Capture the cell that displays the provided text and extract its (x, y) central coordinate. 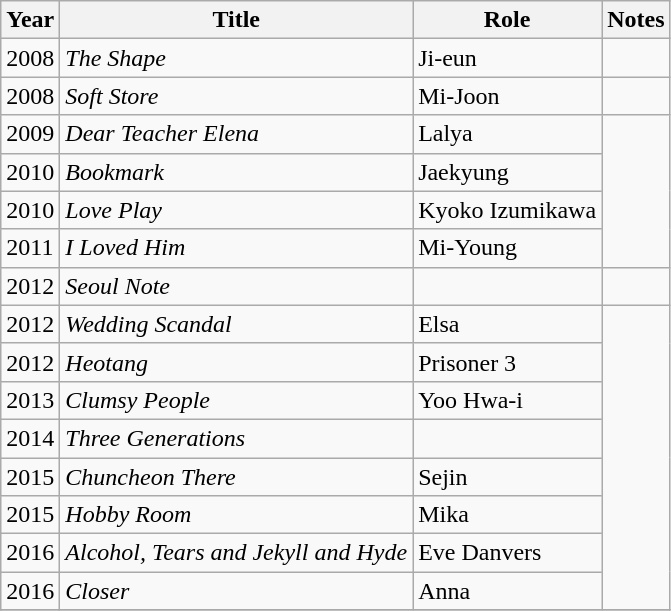
Jaekyung (508, 172)
2011 (30, 248)
Mi-Young (508, 248)
Alcohol, Tears and Jekyll and Hyde (236, 553)
Dear Teacher Elena (236, 134)
Closer (236, 591)
The Shape (236, 58)
2014 (30, 438)
Ji-eun (508, 58)
Notes (636, 20)
Kyoko Izumikawa (508, 210)
Heotang (236, 362)
Eve Danvers (508, 553)
Hobby Room (236, 515)
Sejin (508, 477)
Bookmark (236, 172)
Prisoner 3 (508, 362)
Lalya (508, 134)
Role (508, 20)
I Loved Him (236, 248)
Chuncheon There (236, 477)
Wedding Scandal (236, 324)
Three Generations (236, 438)
Yoo Hwa-i (508, 400)
Clumsy People (236, 400)
2009 (30, 134)
Title (236, 20)
Seoul Note (236, 286)
Year (30, 20)
Mika (508, 515)
Love Play (236, 210)
Anna (508, 591)
Elsa (508, 324)
2013 (30, 400)
Soft Store (236, 96)
Mi-Joon (508, 96)
